For the text-containing cell, return its midpoint in (X, Y) coordinate format. 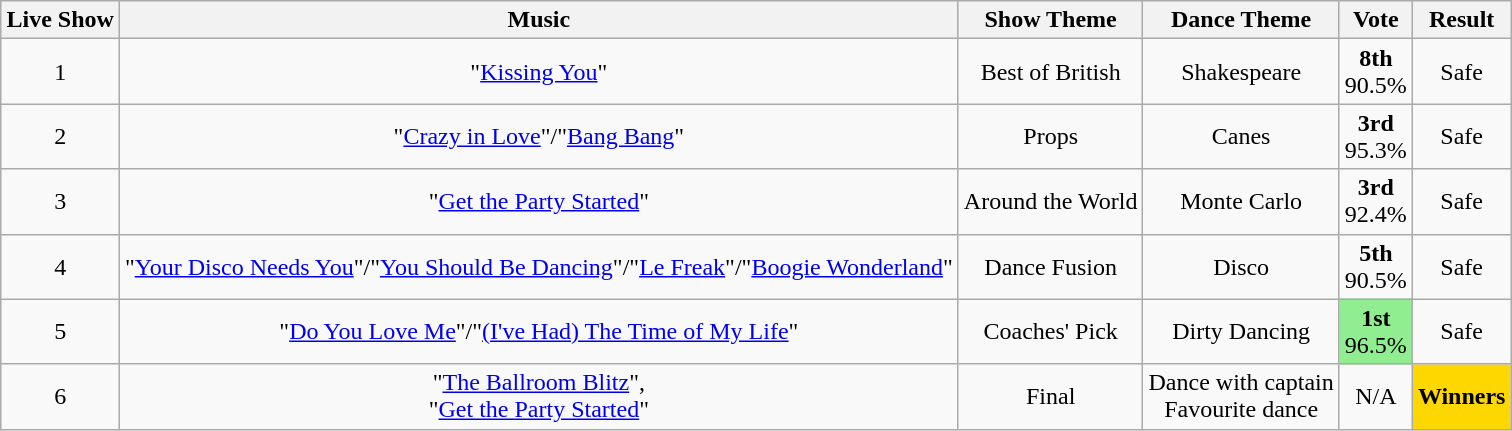
Canes (1241, 136)
Dance Theme (1241, 20)
Shakespeare (1241, 72)
"Get the Party Started" (538, 202)
5 (60, 332)
6 (60, 396)
Result (1462, 20)
Props (1050, 136)
3rd95.3% (1376, 136)
"The Ballroom Blitz","Get the Party Started" (538, 396)
Coaches' Pick (1050, 332)
Around the World (1050, 202)
"Kissing You" (538, 72)
Monte Carlo (1241, 202)
"Do You Love Me"/"(I've Had) The Time of My Life" (538, 332)
Dance Fusion (1050, 266)
"Your Disco Needs You"/"You Should Be Dancing"/"Le Freak"/"Boogie Wonderland" (538, 266)
Dirty Dancing (1241, 332)
1 (60, 72)
Winners (1462, 396)
2 (60, 136)
3 (60, 202)
Final (1050, 396)
Disco (1241, 266)
Show Theme (1050, 20)
5th90.5% (1376, 266)
3rd92.4% (1376, 202)
Vote (1376, 20)
4 (60, 266)
N/A (1376, 396)
Dance with captainFavourite dance (1241, 396)
Music (538, 20)
1st96.5% (1376, 332)
8th90.5% (1376, 72)
Best of British (1050, 72)
Live Show (60, 20)
"Crazy in Love"/"Bang Bang" (538, 136)
